From the cell containing the given text, extract its center point as (x, y) coordinate. 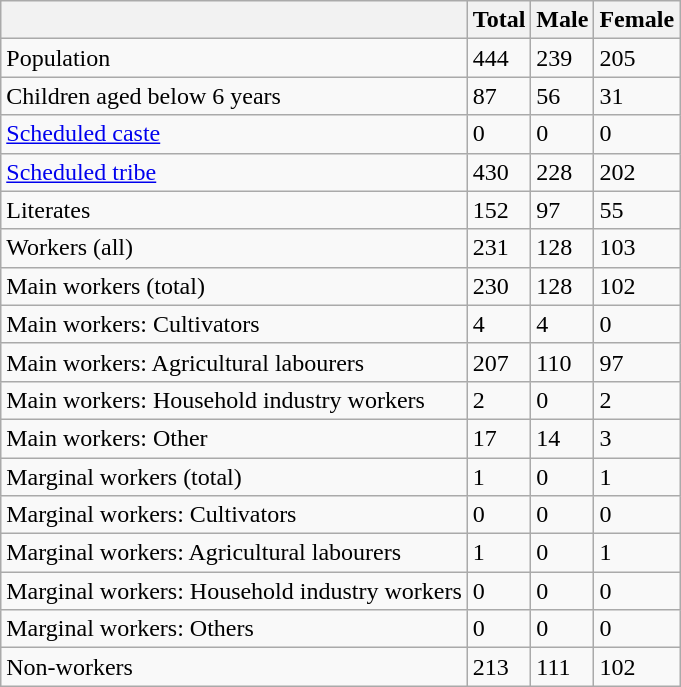
31 (637, 96)
Non-workers (234, 667)
Main workers: Agricultural labourers (234, 362)
205 (637, 58)
87 (499, 96)
228 (562, 172)
17 (499, 438)
Scheduled caste (234, 134)
110 (562, 362)
Main workers (total) (234, 286)
Marginal workers: Others (234, 629)
213 (499, 667)
103 (637, 248)
444 (499, 58)
Female (637, 20)
239 (562, 58)
Marginal workers: Agricultural labourers (234, 553)
111 (562, 667)
Children aged below 6 years (234, 96)
Marginal workers: Cultivators (234, 515)
Marginal workers: Household industry workers (234, 591)
14 (562, 438)
55 (637, 210)
3 (637, 438)
207 (499, 362)
152 (499, 210)
430 (499, 172)
Marginal workers (total) (234, 477)
Main workers: Other (234, 438)
Main workers: Cultivators (234, 324)
Total (499, 20)
Workers (all) (234, 248)
231 (499, 248)
Main workers: Household industry workers (234, 400)
Population (234, 58)
202 (637, 172)
Scheduled tribe (234, 172)
230 (499, 286)
Male (562, 20)
56 (562, 96)
Literates (234, 210)
